From the cell containing the given text, extract its center point as (X, Y) coordinate. 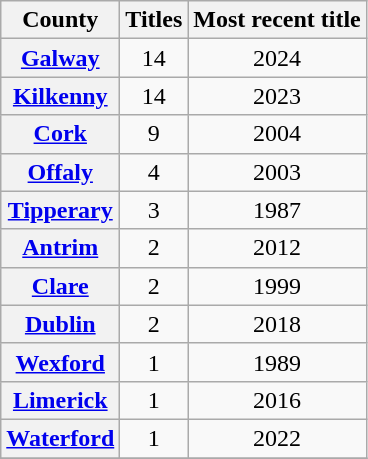
Most recent title (278, 20)
2023 (278, 96)
Limerick (60, 400)
Tipperary (60, 210)
3 (154, 210)
Offaly (60, 172)
Clare (60, 286)
2003 (278, 172)
Kilkenny (60, 96)
Antrim (60, 248)
2022 (278, 438)
County (60, 20)
2004 (278, 134)
Wexford (60, 362)
Waterford (60, 438)
2012 (278, 248)
Titles (154, 20)
2016 (278, 400)
4 (154, 172)
1999 (278, 286)
9 (154, 134)
2024 (278, 58)
Dublin (60, 324)
Cork (60, 134)
Galway (60, 58)
1989 (278, 362)
1987 (278, 210)
2018 (278, 324)
